For the text-containing cell, return its midpoint in (X, Y) coordinate format. 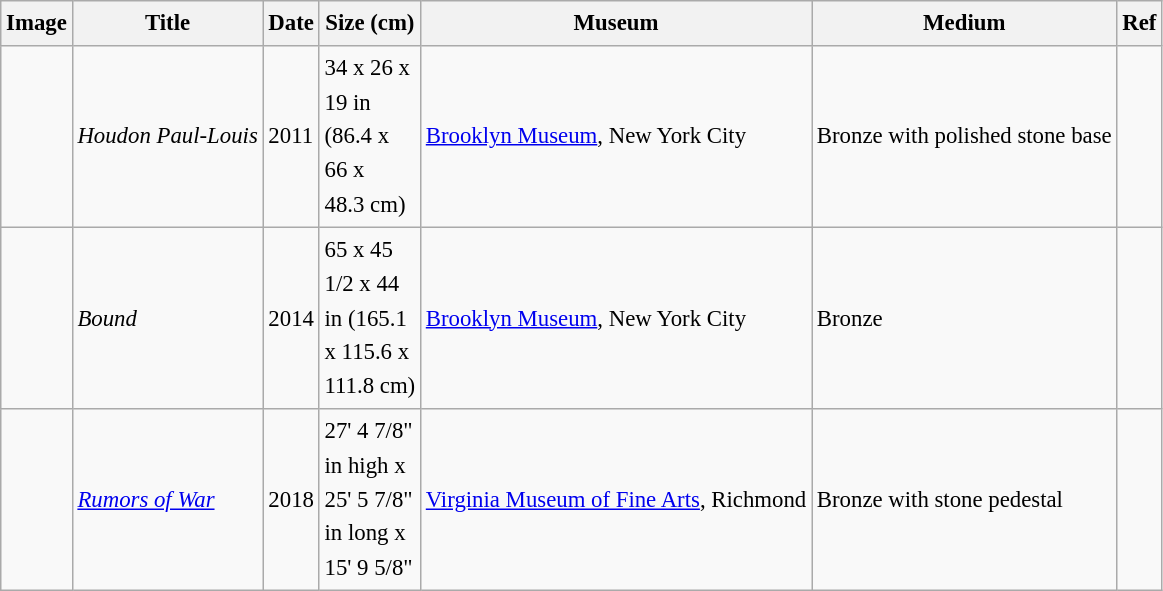
2014 (291, 318)
2011 (291, 137)
Bound (168, 318)
34 x 26 x 19 in (86.4 x 66 x 48.3 cm) (370, 137)
Title (168, 24)
Image (36, 24)
Rumors of War (168, 500)
65 x 45 1/2 x 44 in (165.1 x 115.6 x 111.8 cm) (370, 318)
Date (291, 24)
Virginia Museum of Fine Arts, Richmond (616, 500)
2018 (291, 500)
Bronze with polished stone base (964, 137)
Bronze with stone pedestal (964, 500)
Museum (616, 24)
Houdon Paul-Louis (168, 137)
Ref (1140, 24)
Bronze (964, 318)
Size (cm) (370, 24)
27' 4 7/8" in high x 25' 5 7/8" in long x 15' 9 5/8" (370, 500)
Medium (964, 24)
